Identify which cell holds the provided text, then report its (X, Y) central coordinate. 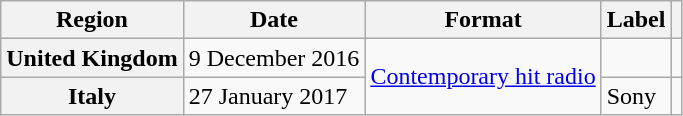
Label (636, 20)
Contemporary hit radio (483, 77)
9 December 2016 (274, 58)
Sony (636, 96)
Format (483, 20)
Date (274, 20)
United Kingdom (92, 58)
Italy (92, 96)
27 January 2017 (274, 96)
Region (92, 20)
